Scan for the cell matching the given text and deliver its (x, y) coordinate at center. 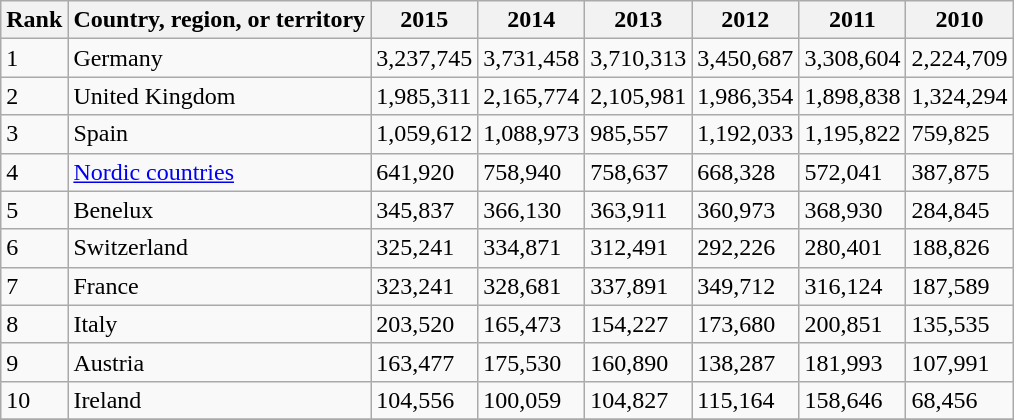
154,227 (638, 324)
158,646 (852, 400)
10 (34, 400)
349,712 (746, 286)
1,985,311 (424, 96)
3,237,745 (424, 58)
284,845 (960, 210)
France (220, 286)
1 (34, 58)
1,986,354 (746, 96)
Austria (220, 362)
Spain (220, 134)
337,891 (638, 286)
325,241 (424, 248)
1,195,822 (852, 134)
Ireland (220, 400)
9 (34, 362)
759,825 (960, 134)
641,920 (424, 172)
68,456 (960, 400)
3,710,313 (638, 58)
Italy (220, 324)
2013 (638, 20)
668,328 (746, 172)
United Kingdom (220, 96)
115,164 (746, 400)
387,875 (960, 172)
3 (34, 134)
Nordic countries (220, 172)
6 (34, 248)
104,556 (424, 400)
188,826 (960, 248)
163,477 (424, 362)
4 (34, 172)
360,973 (746, 210)
2012 (746, 20)
280,401 (852, 248)
363,911 (638, 210)
292,226 (746, 248)
Country, region, or territory (220, 20)
1,898,838 (852, 96)
334,871 (532, 248)
572,041 (852, 172)
2,165,774 (532, 96)
100,059 (532, 400)
316,124 (852, 286)
3,450,687 (746, 58)
107,991 (960, 362)
758,940 (532, 172)
2010 (960, 20)
323,241 (424, 286)
758,637 (638, 172)
160,890 (638, 362)
3,731,458 (532, 58)
2014 (532, 20)
368,930 (852, 210)
Benelux (220, 210)
366,130 (532, 210)
2015 (424, 20)
312,491 (638, 248)
1,324,294 (960, 96)
Switzerland (220, 248)
138,287 (746, 362)
2,105,981 (638, 96)
8 (34, 324)
2,224,709 (960, 58)
345,837 (424, 210)
165,473 (532, 324)
1,192,033 (746, 134)
200,851 (852, 324)
175,530 (532, 362)
1,059,612 (424, 134)
2 (34, 96)
985,557 (638, 134)
187,589 (960, 286)
7 (34, 286)
1,088,973 (532, 134)
Rank (34, 20)
5 (34, 210)
203,520 (424, 324)
Germany (220, 58)
135,535 (960, 324)
104,827 (638, 400)
2011 (852, 20)
173,680 (746, 324)
3,308,604 (852, 58)
328,681 (532, 286)
181,993 (852, 362)
